Provide the [x, y] coordinate of the cell's center where the given text is located.  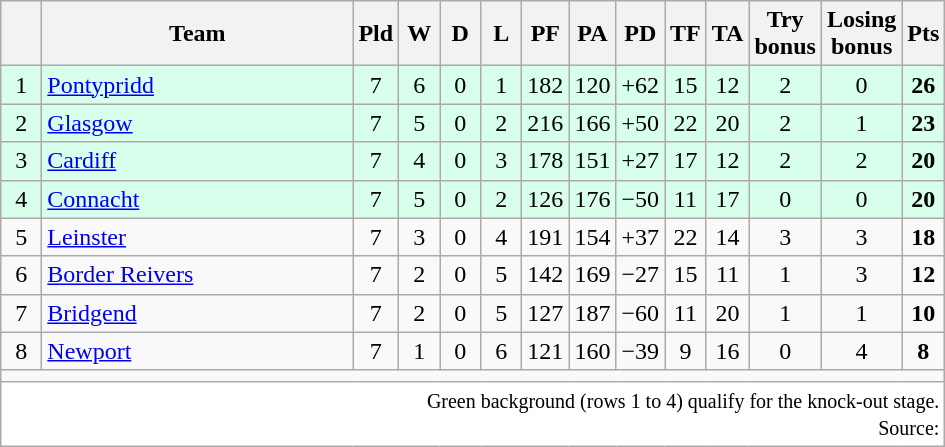
23 [924, 123]
W [420, 34]
+62 [640, 85]
Cardiff [198, 161]
Newport [198, 351]
26 [924, 85]
+50 [640, 123]
169 [592, 275]
182 [546, 85]
PF [546, 34]
10 [924, 313]
−39 [640, 351]
187 [592, 313]
+37 [640, 237]
−50 [640, 199]
14 [728, 237]
TA [728, 34]
151 [592, 161]
Losing bonus [861, 34]
PA [592, 34]
+27 [640, 161]
120 [592, 85]
−27 [640, 275]
D [460, 34]
Team [198, 34]
PD [640, 34]
18 [924, 237]
Border Reivers [198, 275]
121 [546, 351]
127 [546, 313]
Pts [924, 34]
TF [686, 34]
L [502, 34]
166 [592, 123]
176 [592, 199]
126 [546, 199]
Bridgend [198, 313]
9 [686, 351]
−60 [640, 313]
191 [546, 237]
Leinster [198, 237]
160 [592, 351]
Pld [376, 34]
16 [728, 351]
Glasgow [198, 123]
178 [546, 161]
154 [592, 237]
Try bonus [785, 34]
Pontypridd [198, 85]
142 [546, 275]
Green background (rows 1 to 4) qualify for the knock-out stage.Source: [473, 414]
216 [546, 123]
Connacht [198, 199]
